Find where the given text appears and provide that cell's center as [x, y] coordinate. 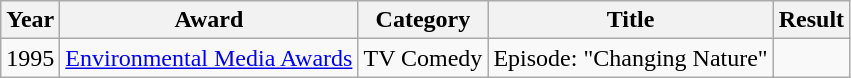
Episode: "Changing Nature" [630, 58]
TV Comedy [423, 58]
Award [209, 20]
Title [630, 20]
1995 [30, 58]
Category [423, 20]
Environmental Media Awards [209, 58]
Year [30, 20]
Result [811, 20]
